Pinpoint the cell where the given text exists, returning its [X, Y] midpoint coordinate. 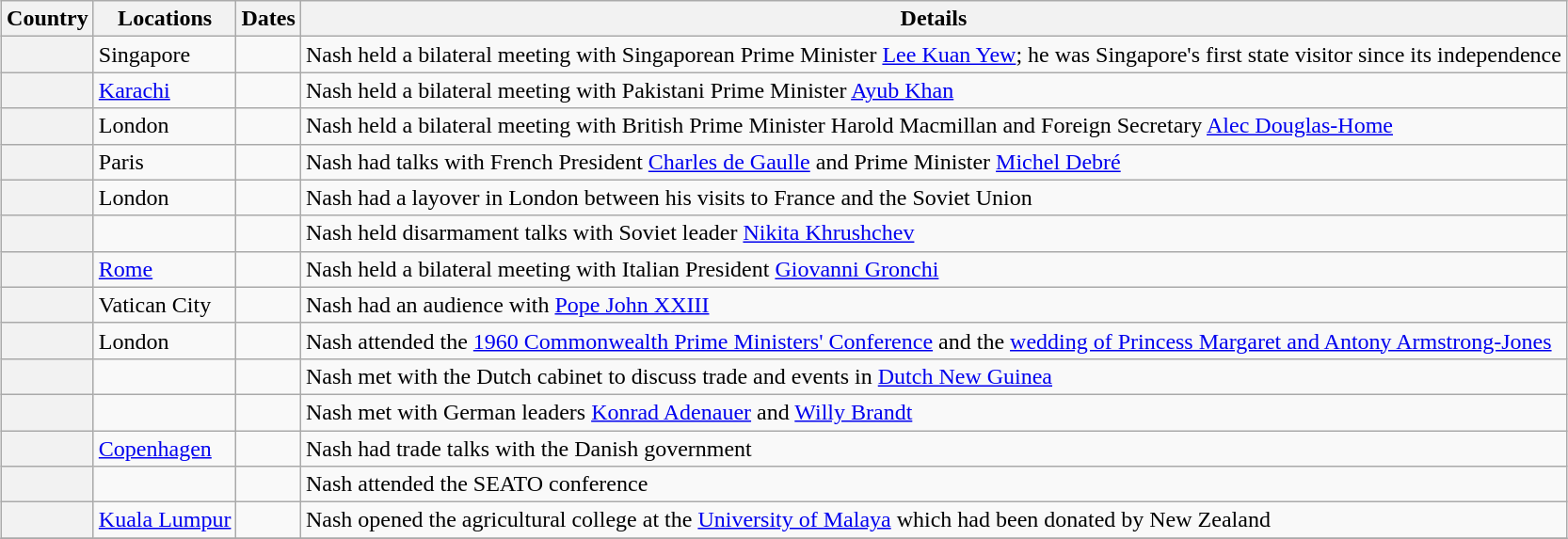
Nash attended the SEATO conference [934, 484]
Rome [165, 269]
Nash held a bilateral meeting with Singaporean Prime Minister Lee Kuan Yew; he was Singapore's first state visitor since its independence [934, 55]
Nash had trade talks with the Danish government [934, 449]
Dates [268, 19]
Details [934, 19]
Nash opened the agricultural college at the University of Malaya which had been donated by New Zealand [934, 520]
Nash met with the Dutch cabinet to discuss trade and events in Dutch New Guinea [934, 376]
Nash held disarmament talks with Soviet leader Nikita Khrushchev [934, 233]
Country [48, 19]
Nash had a layover in London between his visits to France and the Soviet Union [934, 198]
Karachi [165, 90]
Nash attended the 1960 Commonwealth Prime Ministers' Conference and the wedding of Princess Margaret and Antony Armstrong-Jones [934, 341]
Nash held a bilateral meeting with British Prime Minister Harold Macmillan and Foreign Secretary Alec Douglas-Home [934, 126]
Locations [165, 19]
Nash held a bilateral meeting with Italian President Giovanni Gronchi [934, 269]
Nash had an audience with Pope John XXIII [934, 305]
Nash held a bilateral meeting with Pakistani Prime Minister Ayub Khan [934, 90]
Vatican City [165, 305]
Nash met with German leaders Konrad Adenauer and Willy Brandt [934, 412]
Nash had talks with French President Charles de Gaulle and Prime Minister Michel Debré [934, 162]
Kuala Lumpur [165, 520]
Singapore [165, 55]
Paris [165, 162]
Copenhagen [165, 449]
